Identify which cell holds the provided text, then report its (X, Y) central coordinate. 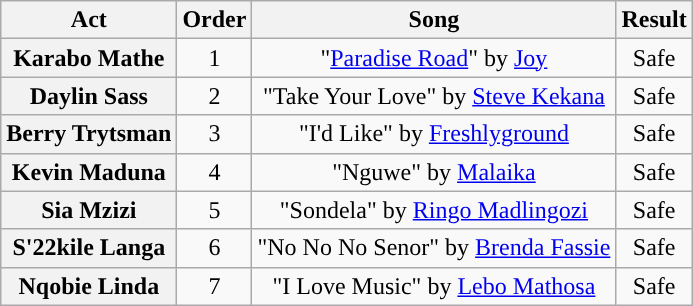
Kevin Maduna (89, 172)
"Nguwe" by Malaika (434, 172)
Daylin Sass (89, 96)
S'22kile Langa (89, 248)
"No No No Senor" by Brenda Fassie (434, 248)
6 (214, 248)
Song (434, 20)
1 (214, 58)
"I Love Music" by Lebo Mathosa (434, 286)
2 (214, 96)
5 (214, 210)
Result (654, 20)
Order (214, 20)
"Paradise Road" by Joy (434, 58)
"Sondela" by Ringo Madlingozi (434, 210)
3 (214, 134)
Karabo Mathe (89, 58)
"Take Your Love" by Steve Kekana (434, 96)
Sia Mzizi (89, 210)
4 (214, 172)
Act (89, 20)
Nqobie Linda (89, 286)
"I'd Like" by Freshlyground (434, 134)
Berry Trytsman (89, 134)
7 (214, 286)
